For the text-containing cell, return its midpoint in [x, y] coordinate format. 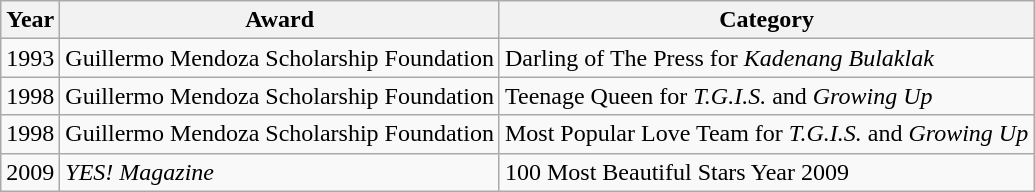
YES! Magazine [280, 172]
100 Most Beautiful Stars Year 2009 [766, 172]
Year [30, 20]
Most Popular Love Team for T.G.I.S. and Growing Up [766, 134]
1993 [30, 58]
Teenage Queen for T.G.I.S. and Growing Up [766, 96]
2009 [30, 172]
Award [280, 20]
Darling of The Press for Kadenang Bulaklak [766, 58]
Category [766, 20]
